Detect which cell encompasses the target text, then output its [X, Y] center coordinate. 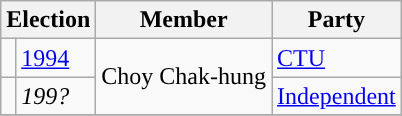
Member [184, 20]
Independent [337, 96]
Choy Chak-hung [184, 77]
199? [56, 96]
Party [337, 20]
1994 [56, 58]
Election [48, 20]
CTU [337, 58]
